Determine the (x, y) coordinate at the center of the cell enclosing the given text.  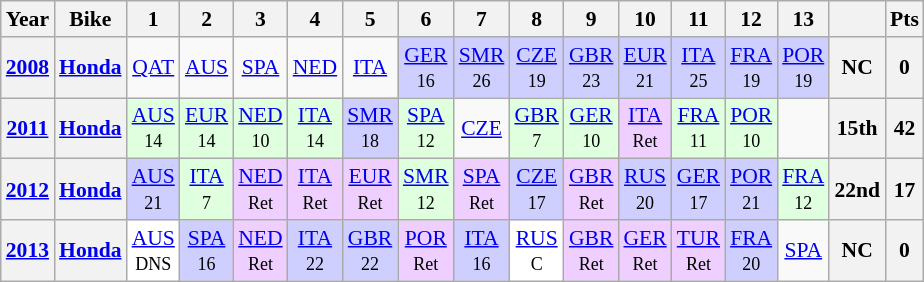
9 (592, 19)
2008 (28, 68)
4 (315, 19)
FRA11 (698, 128)
GBR23 (592, 68)
SMR12 (426, 190)
CZE19 (536, 68)
2012 (28, 190)
POR21 (751, 190)
AUS (206, 68)
PORRet (426, 250)
AUS21 (154, 190)
CZE (482, 128)
ITA (370, 68)
17 (904, 190)
10 (644, 19)
RUS20 (644, 190)
2013 (28, 250)
GER17 (698, 190)
ITA7 (206, 190)
FRA19 (751, 68)
Pts (904, 19)
POR19 (803, 68)
11 (698, 19)
GBR22 (370, 250)
8 (536, 19)
SMR18 (370, 128)
SPA12 (426, 128)
FRA20 (751, 250)
FRA12 (803, 190)
Bike (90, 19)
RUSC (536, 250)
EUR21 (644, 68)
13 (803, 19)
AUSDNS (154, 250)
EURRet (370, 190)
GER10 (592, 128)
EUR14 (206, 128)
POR10 (751, 128)
15th (857, 128)
3 (260, 19)
AUS14 (154, 128)
6 (426, 19)
QAT (154, 68)
5 (370, 19)
ITA22 (315, 250)
42 (904, 128)
2011 (28, 128)
ITA14 (315, 128)
22nd (857, 190)
12 (751, 19)
CZE17 (536, 190)
GER16 (426, 68)
1 (154, 19)
7 (482, 19)
Year (28, 19)
2 (206, 19)
GERRet (644, 250)
SPARet (482, 190)
ITA16 (482, 250)
NED10 (260, 128)
ITA25 (698, 68)
GBR7 (536, 128)
SMR26 (482, 68)
SPA16 (206, 250)
NED (315, 68)
TURRet (698, 250)
